Detect which cell encompasses the target text, then output its (x, y) center coordinate. 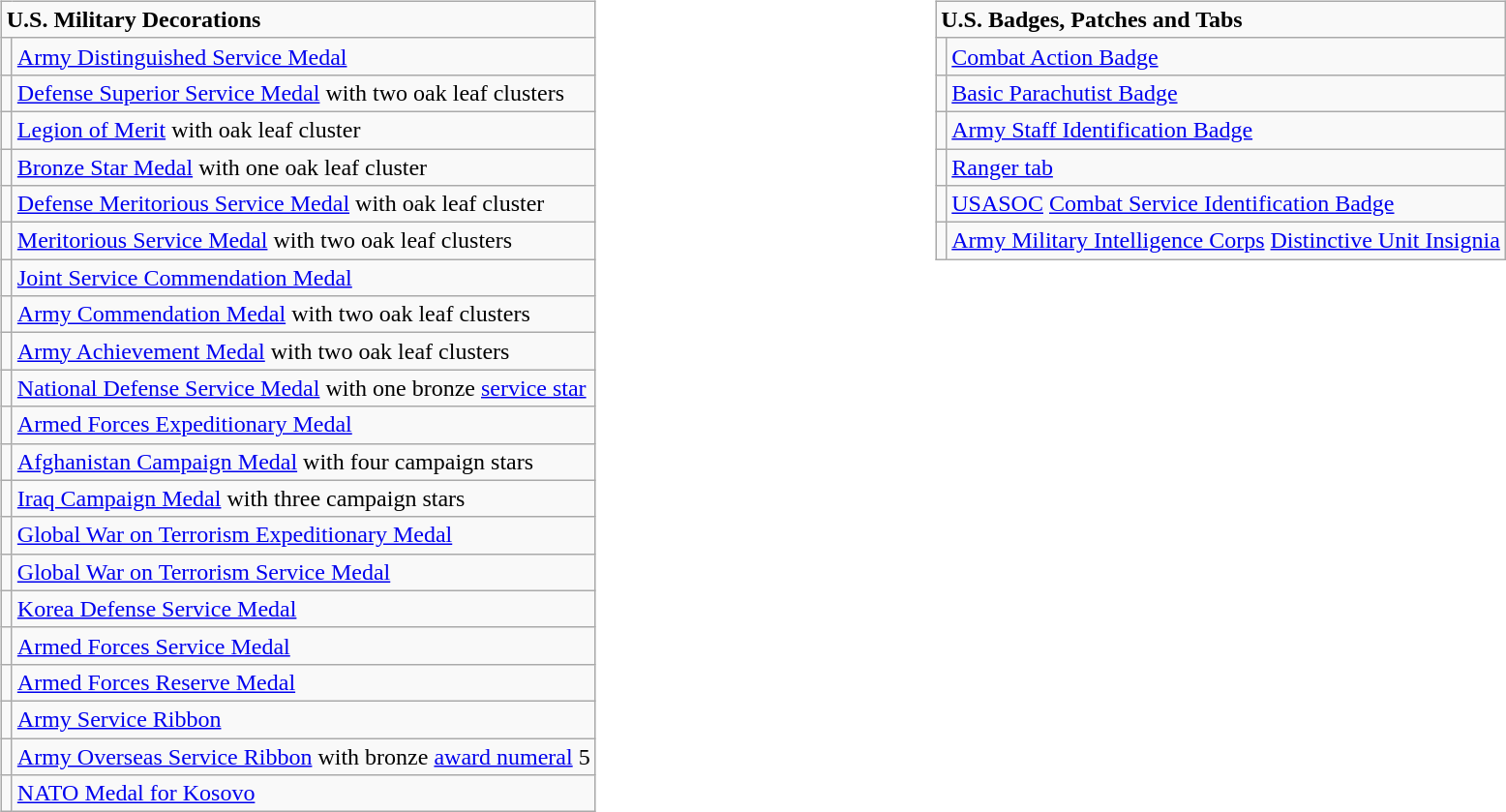
USASOC Combat Service Identification Badge (1226, 204)
Army Commendation Medal with two oak leaf clusters (304, 315)
Meritorious Service Medal with two oak leaf clusters (304, 241)
Defense Superior Service Medal with two oak leaf clusters (304, 93)
Iraq Campaign Medal with three campaign stars (304, 498)
Army Service Ribbon (304, 719)
Legion of Merit with oak leaf cluster (304, 130)
Joint Service Commendation Medal (304, 278)
NATO Medal for Kosovo (304, 794)
U.S. Military Decorations (298, 19)
Ranger tab (1226, 167)
Army Distinguished Service Medal (304, 56)
Defense Meritorious Service Medal with oak leaf cluster (304, 204)
Combat Action Badge (1226, 56)
Armed Forces Reserve Medal (304, 682)
Basic Parachutist Badge (1226, 93)
Army Military Intelligence Corps Distinctive Unit Insignia (1226, 241)
Army Achievement Medal with two oak leaf clusters (304, 351)
National Defense Service Medal with one bronze service star (304, 388)
U.S. Badges, Patches and Tabs (1221, 19)
Armed Forces Expeditionary Medal (304, 425)
Bronze Star Medal with one oak leaf cluster (304, 167)
Global War on Terrorism Expeditionary Medal (304, 535)
Korea Defense Service Medal (304, 609)
Afghanistan Campaign Medal with four campaign stars (304, 462)
Army Staff Identification Badge (1226, 130)
Army Overseas Service Ribbon with bronze award numeral 5 (304, 756)
Armed Forces Service Medal (304, 646)
Global War on Terrorism Service Medal (304, 572)
